Return the [X, Y] coordinate for the center point of the cell that contains the specified text.  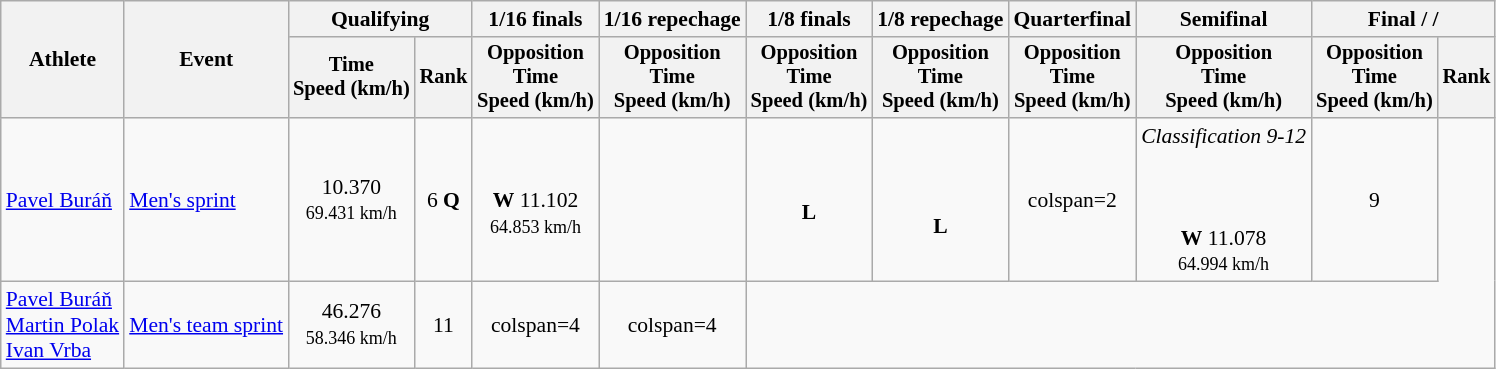
46.27658.346 km/h [352, 326]
W 11.10264.853 km/h [536, 200]
1/16 repechage [672, 19]
Event [206, 60]
Semifinal [1224, 19]
10.37069.431 km/h [352, 200]
Men's team sprint [206, 326]
6 Q [444, 200]
Pavel Buráň [62, 200]
Athlete [62, 60]
colspan=2 [1072, 200]
11 [444, 326]
9 [1374, 200]
Qualifying [380, 19]
1/8 finals [810, 19]
Men's sprint [206, 200]
Final / / [1403, 19]
TimeSpeed (km/h) [352, 78]
1/8 repechage [940, 19]
Quarterfinal [1072, 19]
Classification 9-12W 11.07864.994 km/h [1224, 200]
1/16 finals [536, 19]
Pavel BuráňMartin PolakIvan Vrba [62, 326]
